Determine the [x, y] coordinate at the center of the cell enclosing the given text.  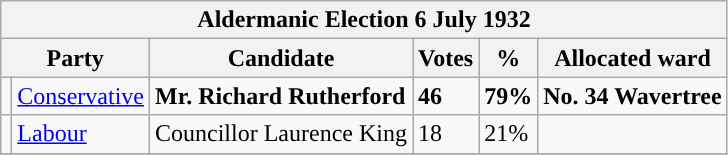
46 [445, 96]
Councillor Laurence King [282, 134]
Mr. Richard Rutherford [282, 96]
21% [508, 134]
79% [508, 96]
% [508, 58]
Aldermanic Election 6 July 1932 [364, 20]
Party [76, 58]
Conservative [81, 96]
Labour [81, 134]
No. 34 Wavertree [632, 96]
Votes [445, 58]
Candidate [282, 58]
Allocated ward [632, 58]
18 [445, 134]
